Detect which cell encompasses the target text, then output its [X, Y] center coordinate. 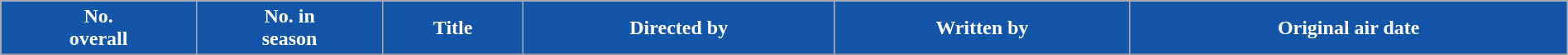
No.overall [99, 28]
Title [453, 28]
Written by [982, 28]
No. inseason [289, 28]
Directed by [678, 28]
Original air date [1348, 28]
